Capture the cell that displays the provided text and extract its (x, y) central coordinate. 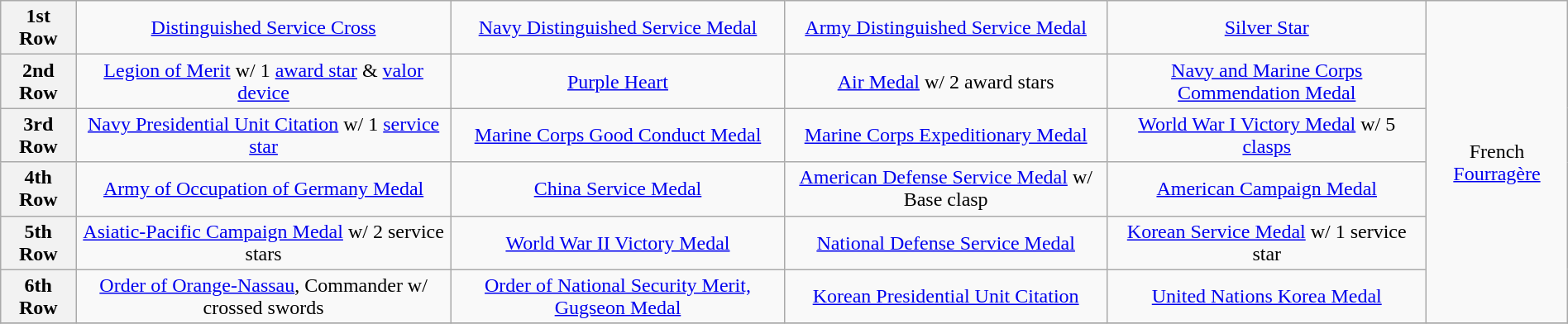
Korean Presidential Unit Citation (946, 296)
Army of Occupation of Germany Medal (264, 188)
Order of Orange-Nassau, Commander w/ crossed swords (264, 296)
Purple Heart (617, 81)
5th Row (38, 243)
6th Row (38, 296)
American Defense Service Medal w/ Base clasp (946, 188)
4th Row (38, 188)
3rd Row (38, 136)
Distinguished Service Cross (264, 28)
Air Medal w/ 2 award stars (946, 81)
United Nations Korea Medal (1267, 296)
China Service Medal (617, 188)
Marine Corps Expeditionary Medal (946, 136)
1st Row (38, 28)
Asiatic-Pacific Campaign Medal w/ 2 service stars (264, 243)
World War II Victory Medal (617, 243)
Silver Star (1267, 28)
Navy Distinguished Service Medal (617, 28)
American Campaign Medal (1267, 188)
Legion of Merit w/ 1 award star & valor device (264, 81)
Navy and Marine Corps Commendation Medal (1267, 81)
Order of National Security Merit, Gugseon Medal (617, 296)
Army Distinguished Service Medal (946, 28)
Korean Service Medal w/ 1 service star (1267, 243)
Marine Corps Good Conduct Medal (617, 136)
World War I Victory Medal w/ 5 clasps (1267, 136)
French Fourragère (1497, 162)
Navy Presidential Unit Citation w/ 1 service star (264, 136)
National Defense Service Medal (946, 243)
2nd Row (38, 81)
